Determine the [x, y] coordinate at the center of the cell enclosing the given text.  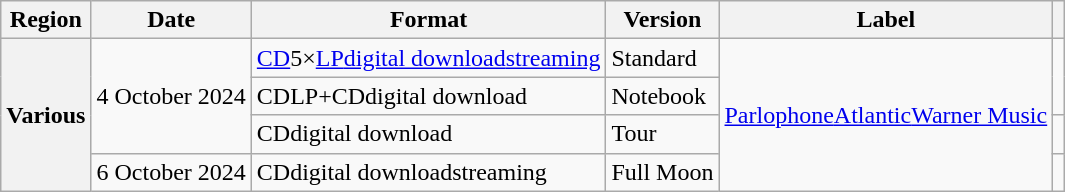
Tour [662, 134]
Date [171, 20]
Various [46, 115]
6 October 2024 [171, 172]
Version [662, 20]
Standard [662, 58]
Label [886, 20]
CD5×LPdigital downloadstreaming [428, 58]
ParlophoneAtlanticWarner Music [886, 115]
Format [428, 20]
4 October 2024 [171, 96]
CDdigital downloadstreaming [428, 172]
Full Moon [662, 172]
Notebook [662, 96]
CDLP+CDdigital download [428, 96]
CDdigital download [428, 134]
Region [46, 20]
